Capture the cell that displays the provided text and extract its [x, y] central coordinate. 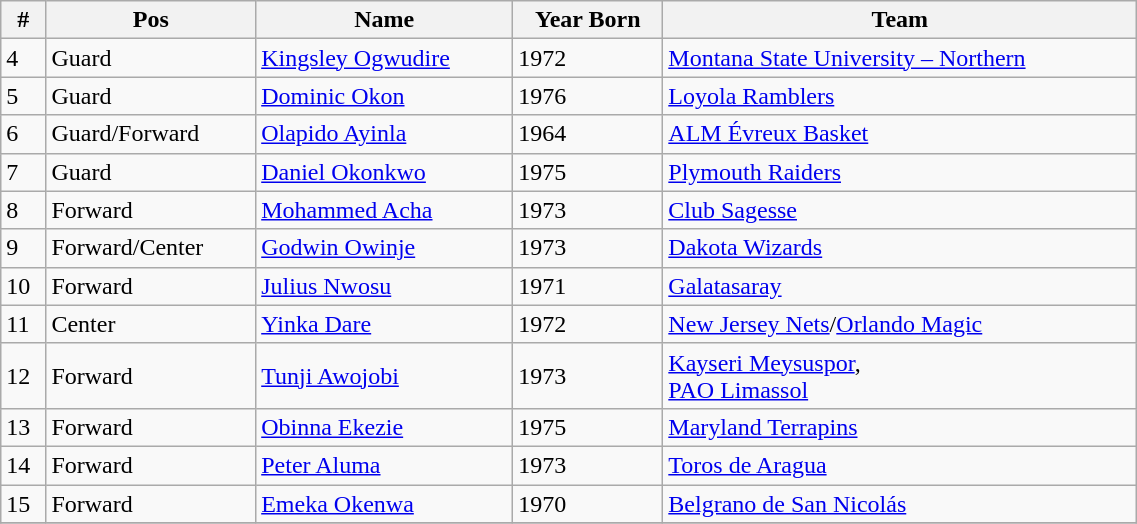
Godwin Owinje [384, 248]
Emeka Okenwa [384, 503]
Pos [151, 20]
10 [24, 286]
ALM Évreux Basket [900, 134]
Guard/Forward [151, 134]
Center [151, 324]
Julius Nwosu [384, 286]
11 [24, 324]
Tunji Awojobi [384, 376]
1970 [588, 503]
Yinka Dare [384, 324]
Toros de Aragua [900, 465]
Montana State University – Northern [900, 58]
Belgrano de San Nicolás [900, 503]
Obinna Ekezie [384, 427]
7 [24, 172]
6 [24, 134]
Team [900, 20]
Mohammed Acha [384, 210]
Club Sagesse [900, 210]
5 [24, 96]
1971 [588, 286]
Forward/Center [151, 248]
Olapido Ayinla [384, 134]
Galatasaray [900, 286]
New Jersey Nets/Orlando Magic [900, 324]
Maryland Terrapins [900, 427]
8 [24, 210]
Dominic Okon [384, 96]
12 [24, 376]
Plymouth Raiders [900, 172]
# [24, 20]
1976 [588, 96]
Peter Aluma [384, 465]
Daniel Okonkwo [384, 172]
13 [24, 427]
9 [24, 248]
Dakota Wizards [900, 248]
Kingsley Ogwudire [384, 58]
1964 [588, 134]
14 [24, 465]
4 [24, 58]
Loyola Ramblers [900, 96]
Kayseri Meysuspor, PAO Limassol [900, 376]
15 [24, 503]
Name [384, 20]
Year Born [588, 20]
